Output the (x, y) coordinate of the center of the cell containing the given text.  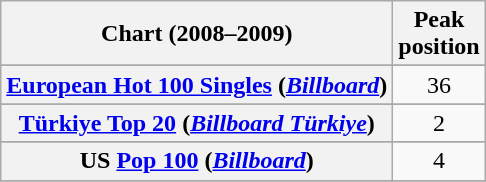
Peakposition (439, 34)
European Hot 100 Singles (Billboard) (197, 85)
US Pop 100 (Billboard) (197, 161)
Chart (2008–2009) (197, 34)
4 (439, 161)
2 (439, 123)
36 (439, 85)
Türkiye Top 20 (Billboard Türkiye) (197, 123)
